Return the [x, y] coordinate for the center point of the cell that contains the specified text.  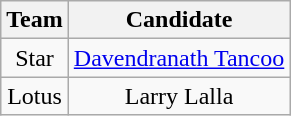
Candidate [179, 20]
Team [35, 20]
Larry Lalla [179, 96]
Lotus [35, 96]
Davendranath Tancoo [179, 58]
Star [35, 58]
